For the text-containing cell, return its midpoint in (x, y) coordinate format. 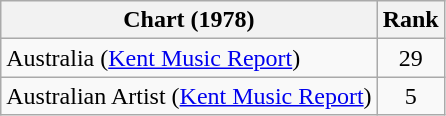
Australian Artist (Kent Music Report) (189, 96)
5 (410, 96)
Australia (Kent Music Report) (189, 58)
Rank (410, 20)
Chart (1978) (189, 20)
29 (410, 58)
